Determine the [x, y] coordinate at the center of the cell enclosing the given text.  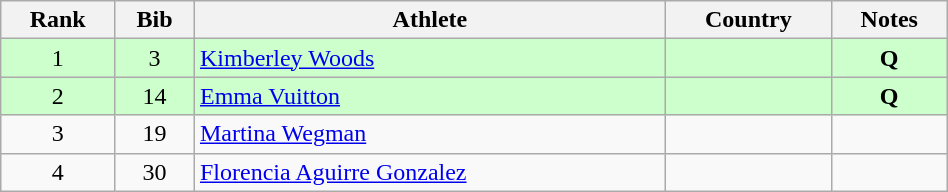
Emma Vuitton [430, 96]
Rank [58, 20]
Kimberley Woods [430, 58]
30 [155, 172]
Notes [889, 20]
1 [58, 58]
Country [748, 20]
Athlete [430, 20]
2 [58, 96]
Florencia Aguirre Gonzalez [430, 172]
Bib [155, 20]
4 [58, 172]
Martina Wegman [430, 134]
19 [155, 134]
14 [155, 96]
